Pinpoint the cell where the given text exists, returning its (X, Y) midpoint coordinate. 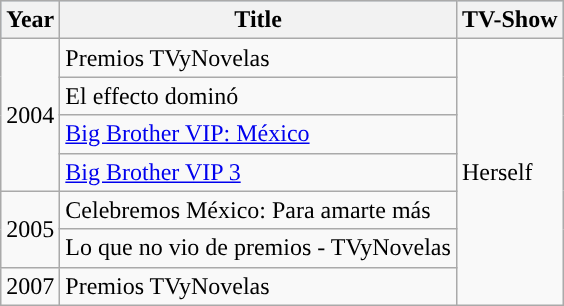
Celebremos México: Para amarte más (258, 210)
Year (30, 20)
TV-Show (510, 20)
2007 (30, 286)
Title (258, 20)
2005 (30, 229)
Lo que no vio de premios - TVyNovelas (258, 248)
Big Brother VIP: México (258, 134)
Herself (510, 172)
El effecto dominó (258, 96)
2004 (30, 115)
Big Brother VIP 3 (258, 172)
